From the cell containing the given text, extract its center point as [X, Y] coordinate. 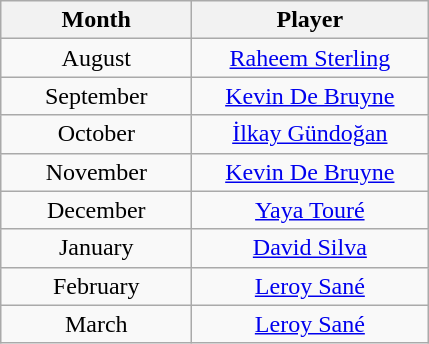
August [96, 58]
March [96, 324]
January [96, 248]
Yaya Touré [310, 210]
October [96, 134]
November [96, 172]
December [96, 210]
David Silva [310, 248]
İlkay Gündoğan [310, 134]
Raheem Sterling [310, 58]
Player [310, 20]
Month [96, 20]
February [96, 286]
September [96, 96]
